Scan for the cell matching the given text and deliver its [X, Y] coordinate at center. 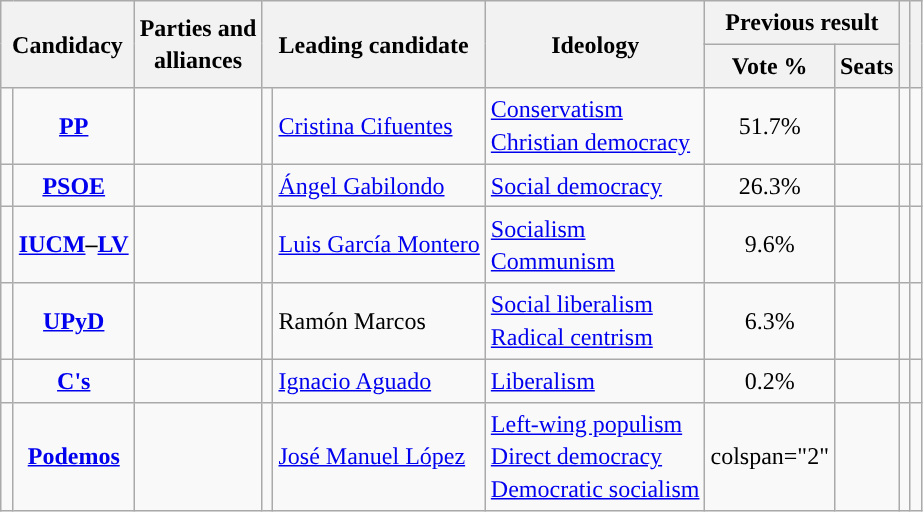
Parties andalliances [198, 44]
Vote % [770, 66]
Podemos [74, 456]
Liberalism [595, 380]
ConservatismChristian democracy [595, 126]
Ignacio Aguado [379, 380]
SocialismCommunism [595, 245]
PP [74, 126]
IUCM–LV [74, 245]
Leading candidate [374, 44]
Candidacy [68, 44]
Ideology [595, 44]
9.6% [770, 245]
0.2% [770, 380]
Cristina Cifuentes [379, 126]
UPyD [74, 321]
Social liberalismRadical centrism [595, 321]
C's [74, 380]
colspan="2" [770, 456]
PSOE [74, 186]
Ramón Marcos [379, 321]
José Manuel López [379, 456]
Social democracy [595, 186]
Left-wing populismDirect democracyDemocratic socialism [595, 456]
Ángel Gabilondo [379, 186]
Previous result [802, 22]
26.3% [770, 186]
6.3% [770, 321]
Luis García Montero [379, 245]
51.7% [770, 126]
Seats [866, 66]
